Output the (x, y) coordinate of the center of the cell containing the given text.  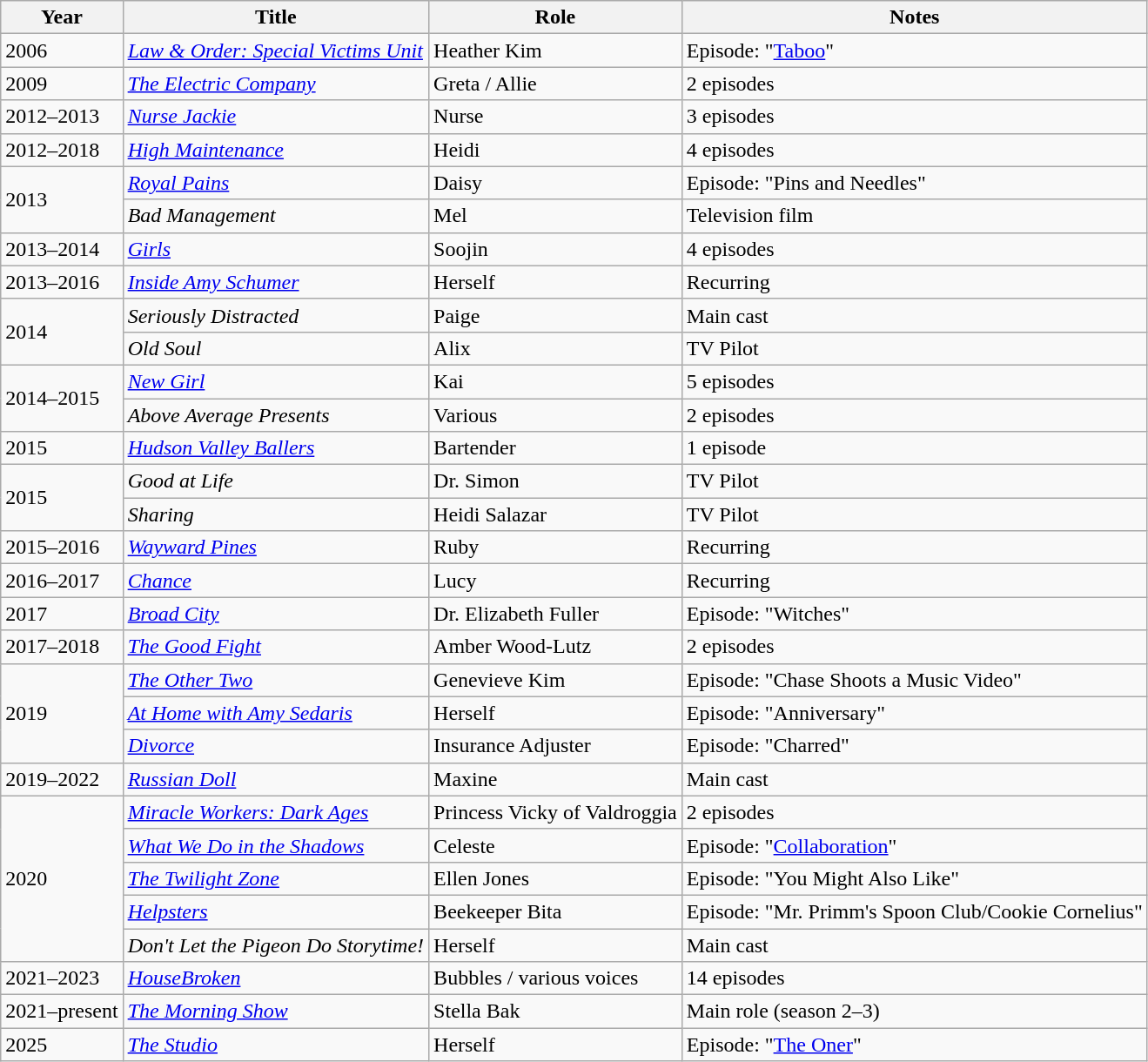
Nurse Jackie (275, 117)
2019 (62, 713)
Above Average Presents (275, 415)
2020 (62, 878)
Seriously Distracted (275, 315)
Mel (555, 216)
Stella Bak (555, 1012)
Broad City (275, 614)
1 episode (914, 448)
Royal Pains (275, 183)
2016–2017 (62, 581)
14 episodes (914, 978)
Heidi (555, 150)
Genevieve Kim (555, 680)
Miracle Workers: Dark Ages (275, 812)
The Morning Show (275, 1012)
Episode: "Charred" (914, 746)
Old Soul (275, 348)
2014–2015 (62, 398)
Kai (555, 381)
Episode: "Mr. Primm's Spoon Club/Cookie Cornelius" (914, 911)
Greta / Allie (555, 84)
Bad Management (275, 216)
The Twilight Zone (275, 878)
Ellen Jones (555, 878)
Notes (914, 17)
High Maintenance (275, 150)
Episode: "Anniversary" (914, 713)
2009 (62, 84)
Insurance Adjuster (555, 746)
5 episodes (914, 381)
2014 (62, 332)
Dr. Elizabeth Fuller (555, 614)
2025 (62, 1045)
Television film (914, 216)
Wayward Pines (275, 548)
Year (62, 17)
Episode: "Witches" (914, 614)
Sharing (275, 514)
2013–2014 (62, 249)
Lucy (555, 581)
Daisy (555, 183)
2006 (62, 50)
Episode: "Collaboration" (914, 845)
The Good Fight (275, 647)
Girls (275, 249)
Main role (season 2–3) (914, 1012)
Maxine (555, 779)
New Girl (275, 381)
Episode: "Pins and Needles" (914, 183)
At Home with Amy Sedaris (275, 713)
Bartender (555, 448)
The Electric Company (275, 84)
Soojin (555, 249)
Ruby (555, 548)
2012–2018 (62, 150)
2017–2018 (62, 647)
Inside Amy Schumer (275, 282)
Amber Wood-Lutz (555, 647)
2017 (62, 614)
Don't Let the Pigeon Do Storytime! (275, 944)
Good at Life (275, 481)
2013–2016 (62, 282)
Princess Vicky of Valdroggia (555, 812)
2015–2016 (62, 548)
2013 (62, 199)
2021–present (62, 1012)
Episode: "The Oner" (914, 1045)
Heidi Salazar (555, 514)
The Other Two (275, 680)
2012–2013 (62, 117)
Various (555, 415)
Nurse (555, 117)
Law & Order: Special Victims Unit (275, 50)
Role (555, 17)
The Studio (275, 1045)
Episode: "Taboo" (914, 50)
Chance (275, 581)
Russian Doll (275, 779)
What We Do in the Shadows (275, 845)
Dr. Simon (555, 481)
Alix (555, 348)
Bubbles / various voices (555, 978)
Heather Kim (555, 50)
2021–2023 (62, 978)
Beekeeper Bita (555, 911)
Title (275, 17)
3 episodes (914, 117)
Episode: "Chase Shoots a Music Video" (914, 680)
Celeste (555, 845)
2019–2022 (62, 779)
Divorce (275, 746)
Hudson Valley Ballers (275, 448)
HouseBroken (275, 978)
Paige (555, 315)
Episode: "You Might Also Like" (914, 878)
Helpsters (275, 911)
